Output the [x, y] coordinate of the center of the cell containing the given text.  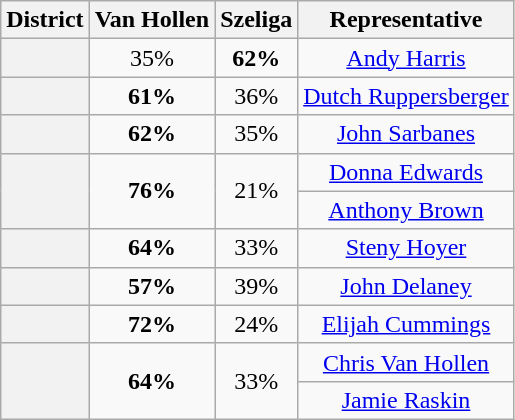
Anthony Brown [406, 210]
John Delaney [406, 286]
57% [152, 286]
John Sarbanes [406, 134]
Dutch Ruppersberger [406, 96]
24% [256, 324]
Representative [406, 20]
21% [256, 191]
Steny Hoyer [406, 248]
72% [152, 324]
District [45, 20]
Chris Van Hollen [406, 362]
Donna Edwards [406, 172]
36% [256, 96]
Jamie Raskin [406, 400]
76% [152, 191]
Andy Harris [406, 58]
39% [256, 286]
Van Hollen [152, 20]
Elijah Cummings [406, 324]
61% [152, 96]
Szeliga [256, 20]
